Pinpoint the cell where the given text exists, returning its [X, Y] midpoint coordinate. 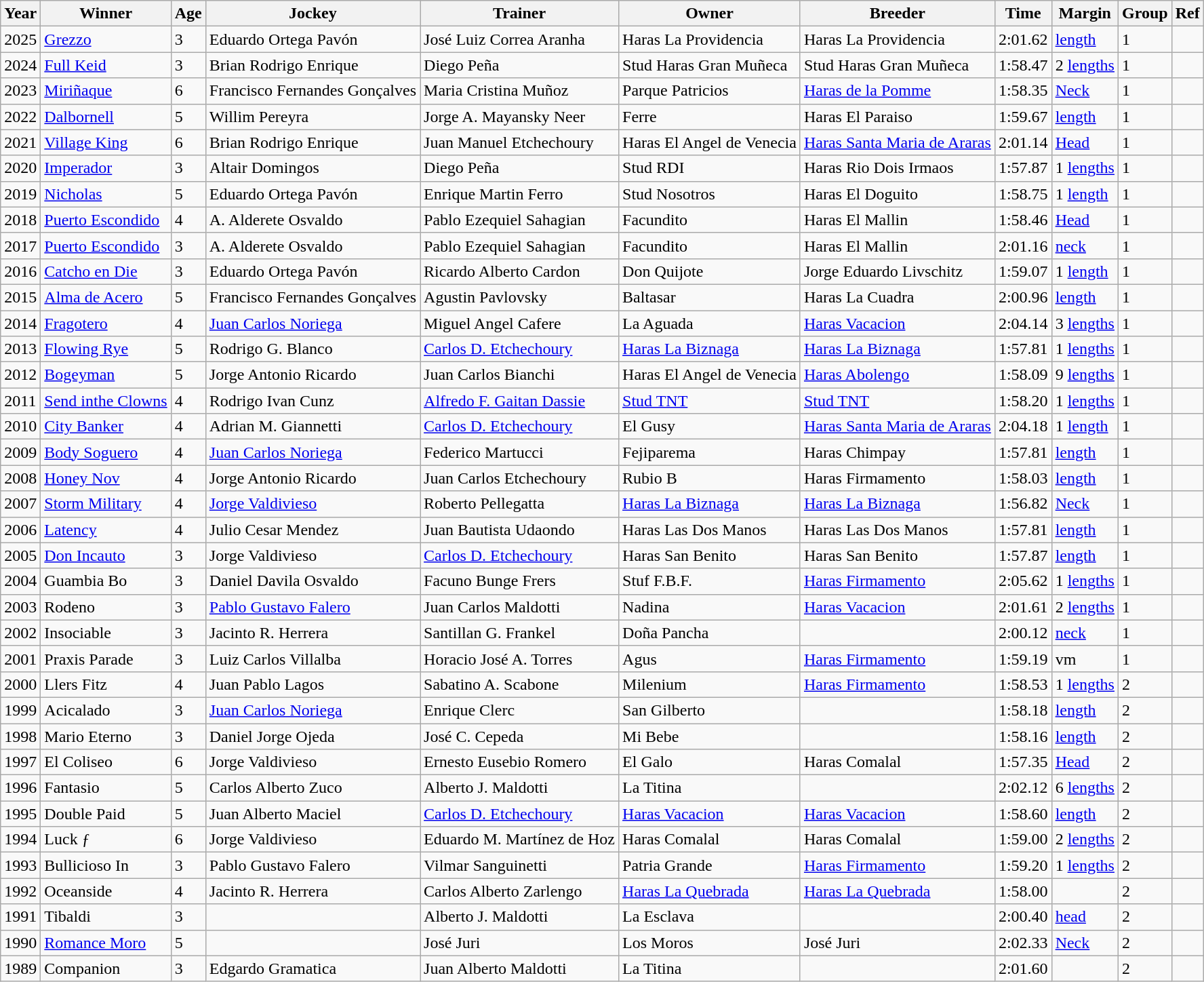
2002 [20, 633]
3 lengths [1085, 323]
Village King [106, 142]
Baltasar [710, 297]
Romance Moro [106, 943]
Julio Cesar Mendez [313, 530]
Rodeno [106, 607]
Ricardo Alberto Cardon [519, 271]
Juan Carlos Maldotti [519, 607]
1:58.75 [1023, 194]
2001 [20, 659]
Milenium [710, 684]
1997 [20, 762]
2012 [20, 375]
1993 [20, 865]
1995 [20, 814]
Agustin Pavlovsky [519, 297]
1994 [20, 840]
Fejiparema [710, 452]
2019 [20, 194]
Mario Eterno [106, 736]
2018 [20, 220]
Llers Fitz [106, 684]
2:00.96 [1023, 297]
Ferre [710, 117]
2003 [20, 607]
Body Soguero [106, 452]
2005 [20, 555]
2:02.33 [1023, 943]
Rodrigo G. Blanco [313, 349]
Insociable [106, 633]
Juan Carlos Bianchi [519, 375]
1999 [20, 710]
Juan Alberto Maldotti [519, 968]
Don Quijote [710, 271]
Enrique Martin Ferro [519, 194]
Fragotero [106, 323]
1:56.82 [1023, 504]
Companion [106, 968]
Haras de la Pomme [898, 91]
Willim Pereyra [313, 117]
Owner [710, 14]
Carlos Alberto Zarlengo [519, 891]
Grezzo [106, 39]
Horacio José A. Torres [519, 659]
Year [20, 14]
Oceanside [106, 891]
Mi Bebe [710, 736]
Guambia Bo [106, 581]
Luiz Carlos Villalba [313, 659]
2:05.62 [1023, 581]
2:01.61 [1023, 607]
1998 [20, 736]
Flowing Rye [106, 349]
2:00.12 [1023, 633]
1992 [20, 891]
1:58.03 [1023, 478]
2:01.62 [1023, 39]
2:01.16 [1023, 245]
9 lengths [1085, 375]
1:59.07 [1023, 271]
head [1085, 917]
2022 [20, 117]
Honey Nov [106, 478]
1:58.53 [1023, 684]
Fantasio [106, 788]
San Gilberto [710, 710]
Margin [1085, 14]
José Luiz Correa Aranha [519, 39]
Dalbornell [106, 117]
Edgardo Gramatica [313, 968]
Juan Bautista Udaondo [519, 530]
Juan Carlos Etchechoury [519, 478]
Haras Abolengo [898, 375]
Catcho en Die [106, 271]
2017 [20, 245]
Age [188, 14]
2023 [20, 91]
Tibaldi [106, 917]
Stud RDI [710, 168]
Acicalado [106, 710]
Jorge A. Mayansky Neer [519, 117]
1989 [20, 968]
Carlos Alberto Zuco [313, 788]
1:57.35 [1023, 762]
2011 [20, 401]
1:59.20 [1023, 865]
2021 [20, 142]
Los Moros [710, 943]
Adrian M. Giannetti [313, 427]
Luck ƒ [106, 840]
2:01.14 [1023, 142]
2024 [20, 65]
2007 [20, 504]
1996 [20, 788]
2016 [20, 271]
1:58.00 [1023, 891]
Haras La Cuadra [898, 297]
Bullicioso In [106, 865]
6 lengths [1085, 788]
2008 [20, 478]
1991 [20, 917]
1:58.35 [1023, 91]
El Coliseo [106, 762]
Roberto Pellegatta [519, 504]
José C. Cepeda [519, 736]
1:58.18 [1023, 710]
Enrique Clerc [519, 710]
Don Incauto [106, 555]
Rodrigo Ivan Cunz [313, 401]
Alfredo F. Gaitan Dassie [519, 401]
La Aguada [710, 323]
Group [1144, 14]
Jorge Eduardo Livschitz [898, 271]
Full Keid [106, 65]
1:59.67 [1023, 117]
2:01.60 [1023, 968]
2025 [20, 39]
Praxis Parade [106, 659]
vm [1085, 659]
Haras El Doguito [898, 194]
Juan Alberto Maciel [313, 814]
1:58.47 [1023, 65]
Haras El Paraiso [898, 117]
Haras Rio Dois Irmaos [898, 168]
El Galo [710, 762]
Send inthe Clowns [106, 401]
Bogeyman [106, 375]
Parque Patricios [710, 91]
Jockey [313, 14]
Breeder [898, 14]
Imperador [106, 168]
City Banker [106, 427]
Doña Pancha [710, 633]
1:58.46 [1023, 220]
Haras Chimpay [898, 452]
2010 [20, 427]
Stud Nosotros [710, 194]
Altair Domingos [313, 168]
1:58.60 [1023, 814]
Miguel Angel Cafere [519, 323]
Trainer [519, 14]
Juan Manuel Etchechoury [519, 142]
Storm Military [106, 504]
Alma de Acero [106, 297]
Nicholas [106, 194]
2013 [20, 349]
2:04.18 [1023, 427]
Time [1023, 14]
2000 [20, 684]
Juan Pablo Lagos [313, 684]
Double Paid [106, 814]
2015 [20, 297]
2006 [20, 530]
Latency [106, 530]
Santillan G. Frankel [519, 633]
Maria Cristina Muñoz [519, 91]
2:00.40 [1023, 917]
1:59.19 [1023, 659]
Facuno Bunge Frers [519, 581]
1990 [20, 943]
Miriñaque [106, 91]
Daniel Davila Osvaldo [313, 581]
Winner [106, 14]
2:04.14 [1023, 323]
1:58.09 [1023, 375]
La Esclava [710, 917]
2014 [20, 323]
2020 [20, 168]
1:58.16 [1023, 736]
Ernesto Eusebio Romero [519, 762]
Patria Grande [710, 865]
1:59.00 [1023, 840]
Agus [710, 659]
Stuf F.B.F. [710, 581]
2004 [20, 581]
2:02.12 [1023, 788]
Eduardo M. Martínez de Hoz [519, 840]
Federico Martucci [519, 452]
Daniel Jorge Ojeda [313, 736]
Nadina [710, 607]
Sabatino A. Scabone [519, 684]
Rubio B [710, 478]
2009 [20, 452]
El Gusy [710, 427]
1:58.20 [1023, 401]
Vilmar Sanguinetti [519, 865]
Ref [1188, 14]
